Return the (x, y) coordinate for the center point of the cell that contains the specified text.  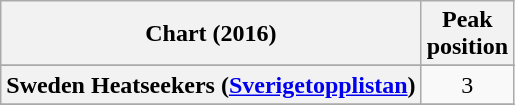
Sweden Heatseekers (Sverigetopplistan) (211, 85)
Chart (2016) (211, 34)
3 (467, 85)
Peakposition (467, 34)
